Capture the cell that displays the provided text and extract its (X, Y) central coordinate. 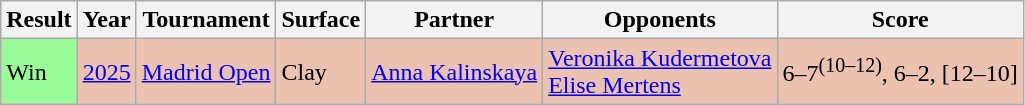
Tournament (206, 20)
Veronika Kudermetova Elise Mertens (660, 72)
Win (39, 72)
Madrid Open (206, 72)
Clay (321, 72)
Partner (454, 20)
Opponents (660, 20)
Year (106, 20)
2025 (106, 72)
6–7(10–12), 6–2, [12–10] (900, 72)
Anna Kalinskaya (454, 72)
Surface (321, 20)
Result (39, 20)
Score (900, 20)
